Detect which cell encompasses the target text, then output its (X, Y) center coordinate. 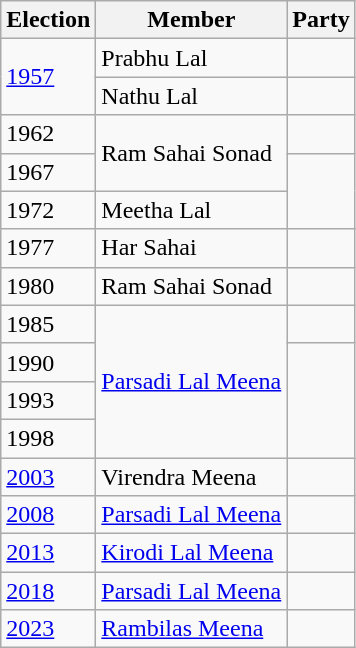
1962 (48, 134)
2003 (48, 477)
Party (321, 20)
Election (48, 20)
1977 (48, 248)
Kirodi Lal Meena (192, 553)
Meetha Lal (192, 210)
Member (192, 20)
Nathu Lal (192, 96)
Prabhu Lal (192, 58)
Har Sahai (192, 248)
1985 (48, 324)
1990 (48, 362)
1993 (48, 400)
2018 (48, 591)
1980 (48, 286)
2008 (48, 515)
2023 (48, 629)
1998 (48, 438)
1967 (48, 172)
Virendra Meena (192, 477)
1972 (48, 210)
2013 (48, 553)
1957 (48, 77)
Rambilas Meena (192, 629)
